Identify which cell holds the provided text, then report its [x, y] central coordinate. 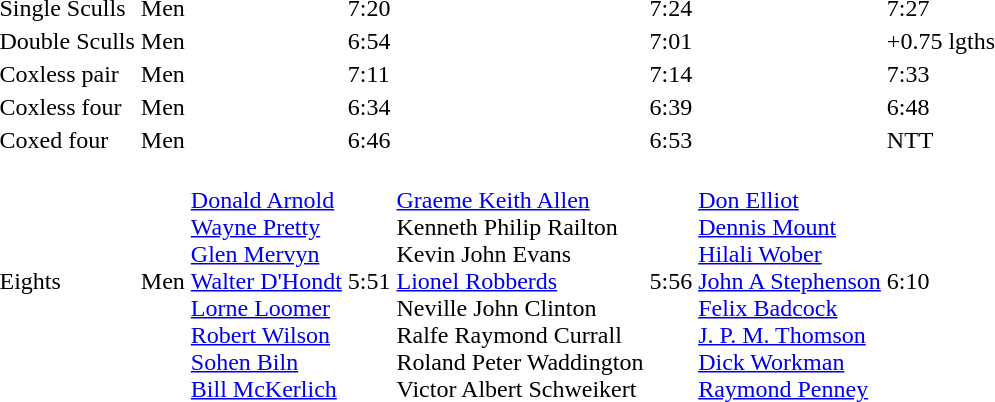
6:53 [671, 140]
6:46 [369, 140]
6:54 [369, 41]
7:14 [671, 74]
7:01 [671, 41]
6:34 [369, 107]
7:11 [369, 74]
6:39 [671, 107]
